For the text-containing cell, return its midpoint in (x, y) coordinate format. 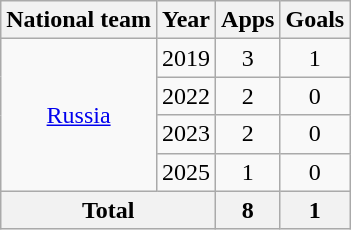
Total (108, 210)
8 (248, 210)
2022 (186, 96)
3 (248, 58)
Russia (79, 115)
Year (186, 20)
2025 (186, 172)
Apps (248, 20)
Goals (315, 20)
2023 (186, 134)
National team (79, 20)
2019 (186, 58)
